Return the (X, Y) coordinate for the center point of the cell that contains the specified text.  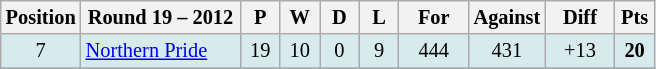
W (300, 17)
Against (508, 17)
L (379, 17)
Diff (580, 17)
+13 (580, 51)
For (434, 17)
7 (41, 51)
Round 19 – 2012 (161, 17)
9 (379, 51)
20 (635, 51)
431 (508, 51)
Position (41, 17)
D (340, 17)
Northern Pride (161, 51)
Pts (635, 17)
P (260, 17)
10 (300, 51)
444 (434, 51)
19 (260, 51)
0 (340, 51)
